Capture the cell that displays the provided text and extract its [x, y] central coordinate. 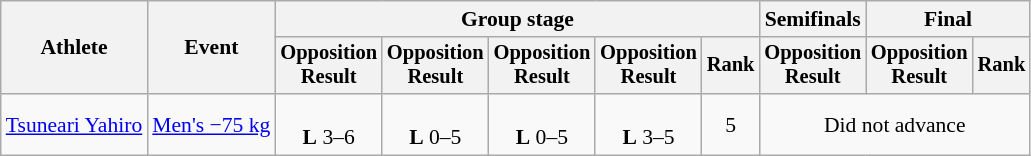
Final [948, 19]
Semifinals [812, 19]
Tsuneari Yahiro [74, 124]
Group stage [517, 19]
5 [731, 124]
Men's −75 kg [211, 124]
L 3–5 [648, 124]
Did not advance [894, 124]
Event [211, 48]
Athlete [74, 48]
L 3–6 [328, 124]
